Find where the given text appears and provide that cell's center as [X, Y] coordinate. 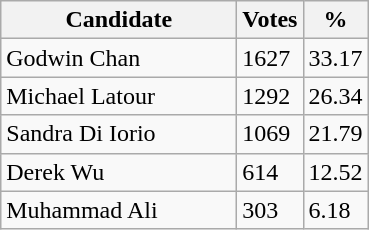
Muhammad Ali [119, 210]
6.18 [336, 210]
303 [270, 210]
21.79 [336, 134]
Godwin Chan [119, 58]
Votes [270, 20]
33.17 [336, 58]
Sandra Di Iorio [119, 134]
614 [270, 172]
1292 [270, 96]
% [336, 20]
1627 [270, 58]
Candidate [119, 20]
Michael Latour [119, 96]
Derek Wu [119, 172]
1069 [270, 134]
26.34 [336, 96]
12.52 [336, 172]
